Pinpoint the cell where the given text exists, returning its [X, Y] midpoint coordinate. 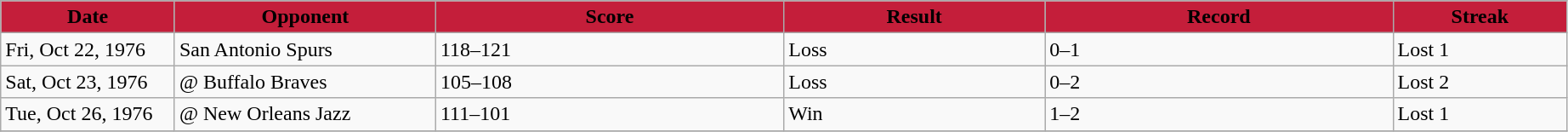
111–101 [609, 114]
Fri, Oct 22, 1976 [88, 49]
Score [609, 17]
@ Buffalo Braves [304, 82]
Streak [1480, 17]
Result [915, 17]
Tue, Oct 26, 1976 [88, 114]
0–2 [1219, 82]
Lost 2 [1480, 82]
0–1 [1219, 49]
Sat, Oct 23, 1976 [88, 82]
105–108 [609, 82]
San Antonio Spurs [304, 49]
1–2 [1219, 114]
Opponent [304, 17]
Record [1219, 17]
Date [88, 17]
Win [915, 114]
118–121 [609, 49]
@ New Orleans Jazz [304, 114]
